For the text-containing cell, return its midpoint in (x, y) coordinate format. 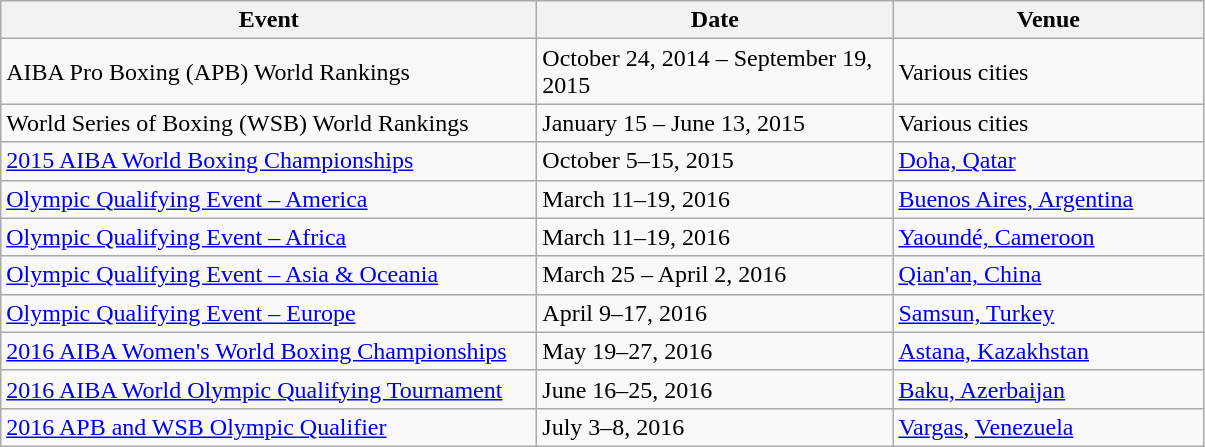
2016 AIBA World Olympic Qualifying Tournament (269, 389)
Vargas, Venezuela (1048, 427)
Olympic Qualifying Event – Asia & Oceania (269, 275)
AIBA Pro Boxing (APB) World Rankings (269, 72)
Olympic Qualifying Event – Africa (269, 237)
Olympic Qualifying Event – America (269, 199)
Event (269, 20)
Olympic Qualifying Event – Europe (269, 313)
Yaoundé, Cameroon (1048, 237)
2016 AIBA Women's World Boxing Championships (269, 351)
May 19–27, 2016 (715, 351)
Samsun, Turkey (1048, 313)
July 3–8, 2016 (715, 427)
2015 AIBA World Boxing Championships (269, 161)
June 16–25, 2016 (715, 389)
Date (715, 20)
Venue (1048, 20)
Baku, Azerbaijan (1048, 389)
October 5–15, 2015 (715, 161)
October 24, 2014 – September 19, 2015 (715, 72)
Buenos Aires, Argentina (1048, 199)
2016 APB and WSB Olympic Qualifier (269, 427)
Doha, Qatar (1048, 161)
March 25 – April 2, 2016 (715, 275)
Astana, Kazakhstan (1048, 351)
January 15 – June 13, 2015 (715, 123)
April 9–17, 2016 (715, 313)
Qian'an, China (1048, 275)
World Series of Boxing (WSB) World Rankings (269, 123)
